Capture the cell that displays the provided text and extract its (x, y) central coordinate. 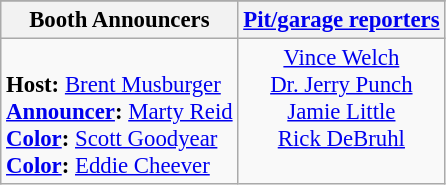
Pit/garage reporters (342, 20)
Host: Brent Musburger Announcer: Marty Reid Color: Scott Goodyear Color: Eddie Cheever (120, 112)
Vince WelchDr. Jerry PunchJamie LittleRick DeBruhl (342, 112)
Booth Announcers (120, 20)
